Pinpoint the cell where the given text exists, returning its (x, y) midpoint coordinate. 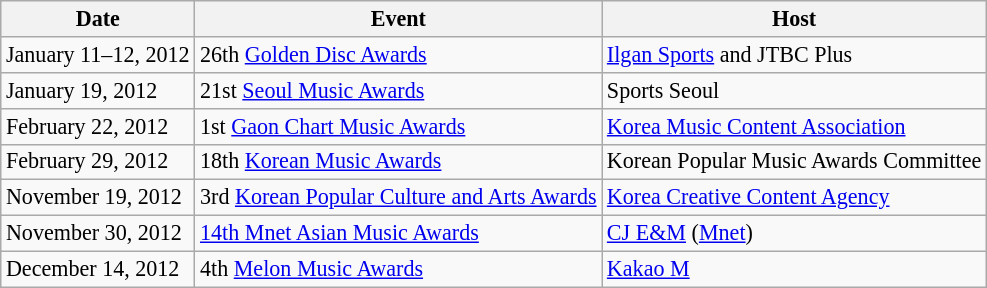
January 19, 2012 (98, 90)
Kakao M (794, 269)
November 30, 2012 (98, 233)
Sports Seoul (794, 90)
21st Seoul Music Awards (398, 90)
Korea Music Content Association (794, 126)
CJ E&M (Mnet) (794, 233)
Host (794, 18)
1st Gaon Chart Music Awards (398, 126)
Korean Popular Music Awards Committee (794, 162)
Event (398, 18)
Ilgan Sports and JTBC Plus (794, 54)
January 11–12, 2012 (98, 54)
Korea Creative Content Agency (794, 198)
14th Mnet Asian Music Awards (398, 233)
February 22, 2012 (98, 126)
December 14, 2012 (98, 269)
February 29, 2012 (98, 162)
Date (98, 18)
November 19, 2012 (98, 198)
4th Melon Music Awards (398, 269)
18th Korean Music Awards (398, 162)
26th Golden Disc Awards (398, 54)
3rd Korean Popular Culture and Arts Awards (398, 198)
